From the cell containing the given text, extract its center point as (X, Y) coordinate. 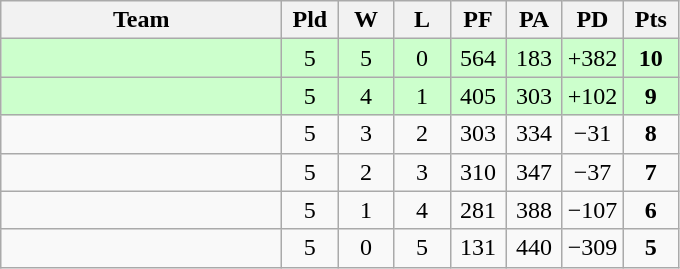
Pts (651, 20)
+102 (592, 96)
PF (478, 20)
+382 (592, 58)
L (422, 20)
PD (592, 20)
131 (478, 248)
−31 (592, 134)
−309 (592, 248)
W (366, 20)
405 (478, 96)
281 (478, 210)
440 (534, 248)
Pld (310, 20)
−107 (592, 210)
7 (651, 172)
10 (651, 58)
183 (534, 58)
PA (534, 20)
310 (478, 172)
8 (651, 134)
388 (534, 210)
9 (651, 96)
Team (142, 20)
564 (478, 58)
347 (534, 172)
334 (534, 134)
−37 (592, 172)
6 (651, 210)
